Locate the cell with the specified text and output its [X, Y] center coordinate. 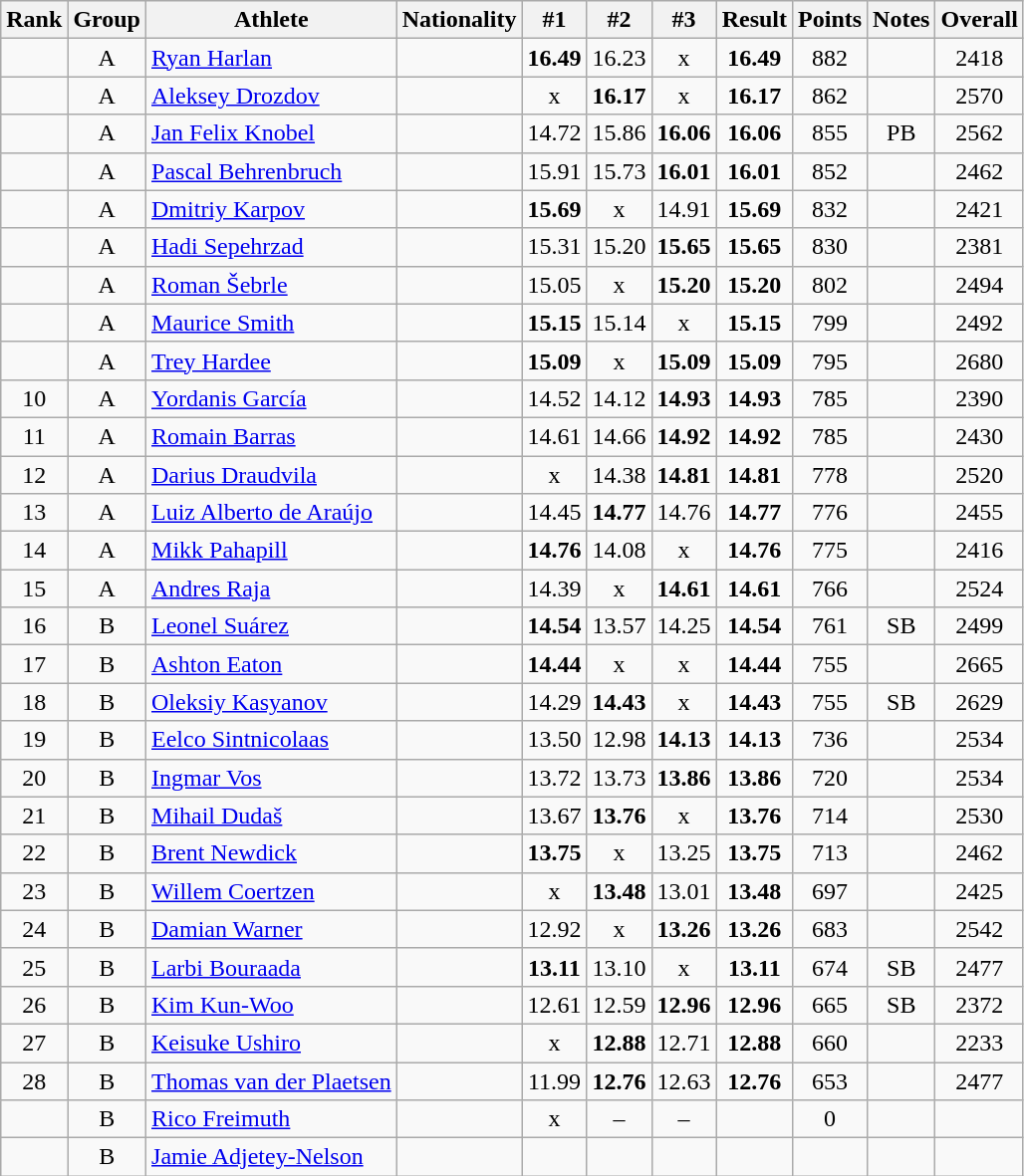
2629 [979, 702]
20 [34, 778]
Pascal Behrenbruch [272, 171]
14.25 [683, 626]
Nationality [459, 20]
12.92 [554, 929]
24 [34, 929]
Ashton Eaton [272, 664]
761 [831, 626]
Group [108, 20]
Thomas van der Plaetsen [272, 1080]
17 [34, 664]
13.57 [620, 626]
2524 [979, 588]
14.91 [683, 209]
Keisuke Ushiro [272, 1043]
15.31 [554, 247]
Points [831, 20]
14.38 [620, 475]
2530 [979, 816]
Rico Freimuth [272, 1119]
#3 [683, 20]
28 [34, 1080]
Athlete [272, 20]
713 [831, 853]
Romain Barras [272, 436]
795 [831, 360]
660 [831, 1043]
27 [34, 1043]
19 [34, 740]
15.05 [554, 285]
Notes [901, 20]
Maurice Smith [272, 323]
Aleksey Drozdov [272, 96]
799 [831, 323]
Eelco Sintnicolaas [272, 740]
674 [831, 967]
Damian Warner [272, 929]
2562 [979, 133]
13.67 [554, 816]
Willem Coertzen [272, 891]
16.23 [620, 58]
#1 [554, 20]
852 [831, 171]
16 [34, 626]
2416 [979, 551]
Leonel Suárez [272, 626]
15.14 [620, 323]
2430 [979, 436]
14.52 [554, 398]
Darius Draudvila [272, 475]
12.98 [620, 740]
778 [831, 475]
2425 [979, 891]
Brent Newdick [272, 853]
653 [831, 1080]
Mikk Pahapill [272, 551]
12.59 [620, 1005]
13 [34, 513]
665 [831, 1005]
2570 [979, 96]
2421 [979, 209]
Yordanis García [272, 398]
15.91 [554, 171]
776 [831, 513]
Andres Raja [272, 588]
2233 [979, 1043]
Overall [979, 20]
720 [831, 778]
13.72 [554, 778]
882 [831, 58]
14.12 [620, 398]
14.66 [620, 436]
775 [831, 551]
25 [34, 967]
21 [34, 816]
Hadi Sepehrzad [272, 247]
Trey Hardee [272, 360]
Mihail Dudaš [272, 816]
Jamie Adjetey-Nelson [272, 1157]
2680 [979, 360]
PB [901, 133]
2492 [979, 323]
862 [831, 96]
855 [831, 133]
Dmitriy Karpov [272, 209]
11 [34, 436]
736 [831, 740]
22 [34, 853]
830 [831, 247]
13.50 [554, 740]
14 [34, 551]
766 [831, 588]
2542 [979, 929]
12.71 [683, 1043]
Ryan Harlan [272, 58]
2494 [979, 285]
2372 [979, 1005]
15 [34, 588]
11.99 [554, 1080]
15.73 [620, 171]
12.61 [554, 1005]
2665 [979, 664]
Larbi Bouraada [272, 967]
2390 [979, 398]
2381 [979, 247]
15.86 [620, 133]
18 [34, 702]
10 [34, 398]
23 [34, 891]
13.01 [683, 891]
Oleksiy Kasyanov [272, 702]
683 [831, 929]
12.63 [683, 1080]
Jan Felix Knobel [272, 133]
14.45 [554, 513]
697 [831, 891]
Ingmar Vos [272, 778]
13.10 [620, 967]
14.08 [620, 551]
12 [34, 475]
802 [831, 285]
Result [754, 20]
2455 [979, 513]
#2 [620, 20]
13.25 [683, 853]
832 [831, 209]
14.39 [554, 588]
2418 [979, 58]
2499 [979, 626]
Luiz Alberto de Araújo [272, 513]
14.72 [554, 133]
Kim Kun-Woo [272, 1005]
26 [34, 1005]
Roman Šebrle [272, 285]
14.29 [554, 702]
2520 [979, 475]
Rank [34, 20]
714 [831, 816]
13.73 [620, 778]
0 [831, 1119]
